Detect which cell encompasses the target text, then output its (x, y) center coordinate. 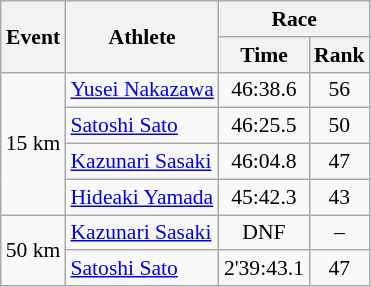
Event (34, 36)
45:42.3 (264, 197)
Yusei Nakazawa (142, 90)
56 (340, 90)
Hideaki Yamada (142, 197)
15 km (34, 143)
Race (294, 19)
– (340, 233)
46:04.8 (264, 162)
2'39:43.1 (264, 269)
50 km (34, 250)
46:25.5 (264, 126)
DNF (264, 233)
50 (340, 126)
43 (340, 197)
Rank (340, 55)
Time (264, 55)
46:38.6 (264, 90)
Athlete (142, 36)
